Find where the given text appears and provide that cell's center as [x, y] coordinate. 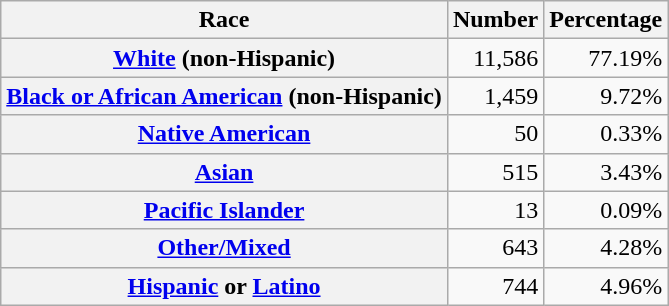
3.43% [606, 172]
Other/Mixed [224, 248]
77.19% [606, 58]
Race [224, 20]
Percentage [606, 20]
Native American [224, 134]
744 [495, 286]
9.72% [606, 96]
4.28% [606, 248]
50 [495, 134]
1,459 [495, 96]
Black or African American (non-Hispanic) [224, 96]
Hispanic or Latino [224, 286]
Pacific Islander [224, 210]
Number [495, 20]
0.09% [606, 210]
515 [495, 172]
Asian [224, 172]
White (non-Hispanic) [224, 58]
4.96% [606, 286]
11,586 [495, 58]
13 [495, 210]
0.33% [606, 134]
643 [495, 248]
